Pinpoint the cell where the given text exists, returning its (x, y) midpoint coordinate. 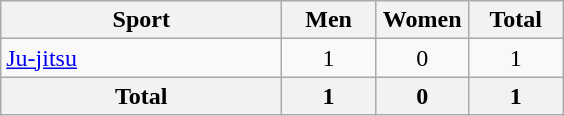
Sport (142, 20)
Men (329, 20)
Ju-jitsu (142, 58)
Women (422, 20)
